From the cell containing the given text, extract its center point as [X, Y] coordinate. 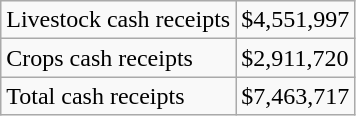
$4,551,997 [296, 20]
Crops cash receipts [118, 58]
$7,463,717 [296, 96]
$2,911,720 [296, 58]
Livestock cash receipts [118, 20]
Total cash receipts [118, 96]
